Identify which cell holds the provided text, then report its (X, Y) central coordinate. 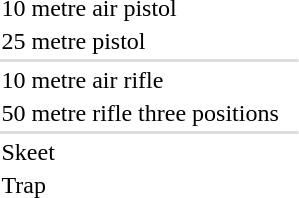
25 metre pistol (140, 41)
10 metre air rifle (140, 80)
50 metre rifle three positions (140, 113)
Skeet (140, 152)
